Locate the cell with the specified text and output its (x, y) center coordinate. 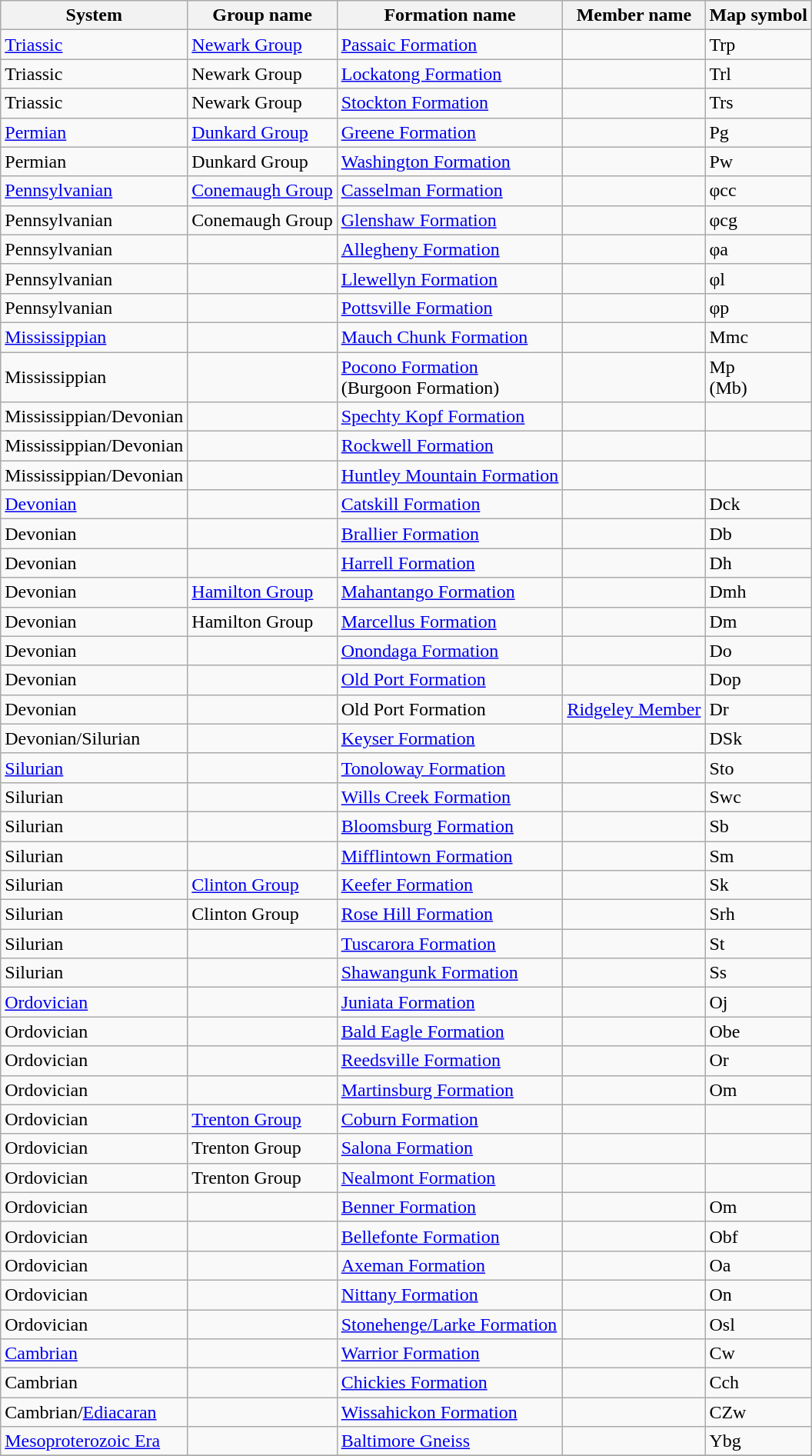
Ss (758, 973)
Ybg (758, 1441)
Chickies Formation (450, 1383)
Obe (758, 1031)
Pw (758, 162)
Pottsville Formation (450, 308)
Llewellyn Formation (450, 278)
Spechty Kopf Formation (450, 417)
Oa (758, 1265)
Lockatong Formation (450, 74)
Sm (758, 856)
Salona Formation (450, 1148)
Trp (758, 45)
Glenshaw Formation (450, 220)
φa (758, 249)
Axeman Formation (450, 1265)
Bellefonte Formation (450, 1236)
Juniata Formation (450, 1002)
Keyser Formation (450, 738)
Mauch Chunk Formation (450, 337)
Dm (758, 621)
Dh (758, 563)
Allegheny Formation (450, 249)
Trs (758, 103)
φp (758, 308)
Dck (758, 505)
Rockwell Formation (450, 446)
Mahantango Formation (450, 592)
Onondaga Formation (450, 651)
Harrell Formation (450, 563)
Pg (758, 132)
Huntley Mountain Formation (450, 475)
On (758, 1294)
DSk (758, 738)
Db (758, 534)
Warrior Formation (450, 1354)
Srh (758, 915)
Benner Formation (450, 1207)
Dr (758, 709)
Washington Formation (450, 162)
Nealmont Formation (450, 1178)
Marcellus Formation (450, 621)
Cch (758, 1383)
Do (758, 651)
Member name (634, 15)
Wissahickon Formation (450, 1412)
Trl (758, 74)
Sk (758, 885)
Keefer Formation (450, 885)
Cambrian/Ediacaran (94, 1412)
St (758, 944)
CZw (758, 1412)
Sto (758, 768)
Ridgeley Member (634, 709)
Tuscarora Formation (450, 944)
Stonehenge/Larke Formation (450, 1324)
Coburn Formation (450, 1119)
Rose Hill Formation (450, 915)
Mp(Mb) (758, 377)
Dop (758, 680)
Group name (262, 15)
Sb (758, 826)
Pocono Formation(Burgoon Formation) (450, 377)
Devonian/Silurian (94, 738)
Mmc (758, 337)
Catskill Formation (450, 505)
Bald Eagle Formation (450, 1031)
Obf (758, 1236)
φcg (758, 220)
Brallier Formation (450, 534)
Casselman Formation (450, 191)
Mifflintown Formation (450, 856)
Dmh (758, 592)
Cw (758, 1354)
Wills Creek Formation (450, 797)
Stockton Formation (450, 103)
Passaic Formation (450, 45)
Map symbol (758, 15)
Baltimore Gneiss (450, 1441)
Mesoproterozoic Era (94, 1441)
Tonoloway Formation (450, 768)
Swc (758, 797)
System (94, 15)
Nittany Formation (450, 1294)
Martinsburg Formation (450, 1090)
Reedsville Formation (450, 1061)
φcc (758, 191)
Formation name (450, 15)
Osl (758, 1324)
Shawangunk Formation (450, 973)
Oj (758, 1002)
Bloomsburg Formation (450, 826)
Or (758, 1061)
φl (758, 278)
Greene Formation (450, 132)
